From the cell containing the given text, extract its center point as (x, y) coordinate. 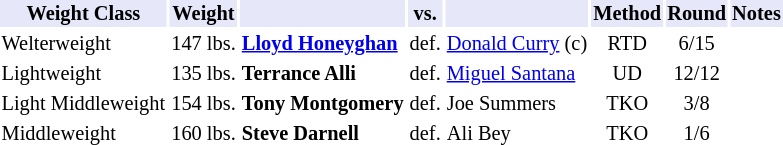
Lloyd Honeyghan (322, 44)
Light Middleweight (84, 104)
Miguel Santana (516, 74)
Lightweight (84, 74)
Weight (204, 14)
Welterweight (84, 44)
Donald Curry (c) (516, 44)
Weight Class (84, 14)
vs. (425, 14)
12/12 (697, 74)
Joe Summers (516, 104)
TKO (628, 104)
154 lbs. (204, 104)
147 lbs. (204, 44)
Notes (757, 14)
RTD (628, 44)
135 lbs. (204, 74)
3/8 (697, 104)
6/15 (697, 44)
Round (697, 14)
Tony Montgomery (322, 104)
UD (628, 74)
Method (628, 14)
Terrance Alli (322, 74)
